Detect which cell encompasses the target text, then output its [X, Y] center coordinate. 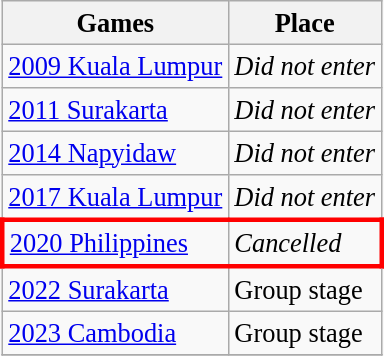
2014 Napyidaw [115, 153]
Games [115, 22]
Place [304, 22]
2017 Kuala Lumpur [115, 198]
2023 Cambodia [115, 333]
2022 Surakarta [115, 288]
2011 Surakarta [115, 109]
Cancelled [304, 244]
2020 Philippines [115, 244]
2009 Kuala Lumpur [115, 66]
